Search for the cell housing the specified text and yield its [X, Y] center coordinate. 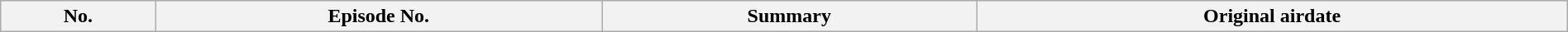
Summary [789, 16]
No. [78, 16]
Episode No. [379, 16]
Original airdate [1272, 16]
